Detect which cell encompasses the target text, then output its (x, y) center coordinate. 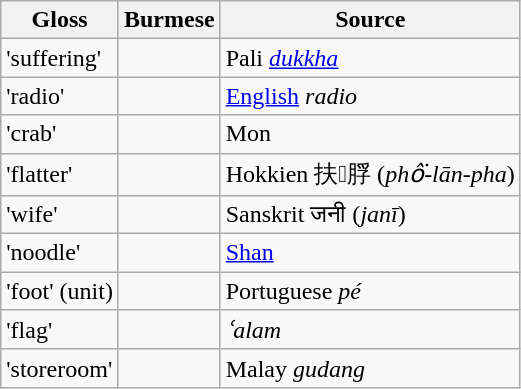
'radio' (60, 96)
Gloss (60, 20)
Sanskrit जनी (janī) (370, 215)
'wife' (60, 215)
'noodle' (60, 253)
'storeroom' (60, 368)
ʿalam (370, 330)
Malay gudang (370, 368)
Mon (370, 134)
'flatter' (60, 174)
'foot' (unit) (60, 291)
'crab' (60, 134)
'flag' (60, 330)
Portuguese pé (370, 291)
'suffering' (60, 58)
Hokkien 扶𡳞脬 (phô͘-lān-pha) (370, 174)
Source (370, 20)
English radio (370, 96)
Shan (370, 253)
Burmese (169, 20)
Pali dukkha (370, 58)
